From the cell containing the given text, extract its center point as [X, Y] coordinate. 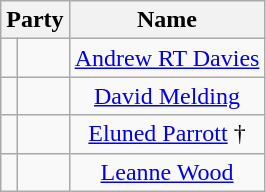
Name [167, 20]
Party [35, 20]
Eluned Parrott † [167, 134]
David Melding [167, 96]
Andrew RT Davies [167, 58]
Leanne Wood [167, 172]
